Capture the cell that displays the provided text and extract its (x, y) central coordinate. 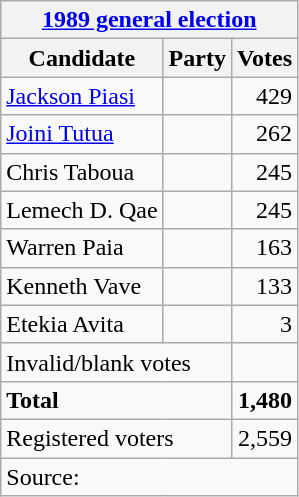
Source: (150, 477)
Registered voters (116, 438)
163 (264, 248)
3 (264, 324)
Total (116, 400)
1989 general election (150, 20)
Joini Tutua (82, 134)
Invalid/blank votes (116, 362)
Warren Paia (82, 248)
262 (264, 134)
Etekia Avita (82, 324)
Votes (264, 58)
Chris Taboua (82, 172)
Jackson Piasi (82, 96)
1,480 (264, 400)
Kenneth Vave (82, 286)
2,559 (264, 438)
133 (264, 286)
Candidate (82, 58)
429 (264, 96)
Lemech D. Qae (82, 210)
Party (197, 58)
